From the cell containing the given text, extract its center point as [x, y] coordinate. 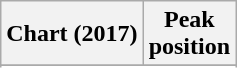
Chart (2017) [72, 34]
Peak position [189, 34]
